Identify which cell holds the provided text, then report its [x, y] central coordinate. 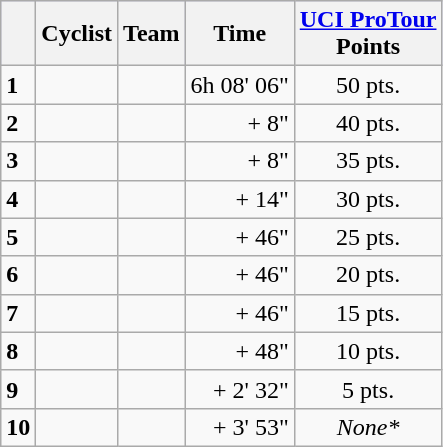
3 [18, 161]
Cyclist [77, 34]
+ 3' 53" [240, 427]
6h 08' 06" [240, 85]
1 [18, 85]
5 [18, 237]
20 pts. [368, 275]
10 [18, 427]
Time [240, 34]
40 pts. [368, 123]
8 [18, 351]
2 [18, 123]
5 pts. [368, 389]
50 pts. [368, 85]
15 pts. [368, 313]
25 pts. [368, 237]
10 pts. [368, 351]
9 [18, 389]
UCI ProTourPoints [368, 34]
6 [18, 275]
7 [18, 313]
Team [152, 34]
+ 2' 32" [240, 389]
None* [368, 427]
4 [18, 199]
+ 48" [240, 351]
35 pts. [368, 161]
30 pts. [368, 199]
+ 14" [240, 199]
